Find where the given text appears and provide that cell's center as [X, Y] coordinate. 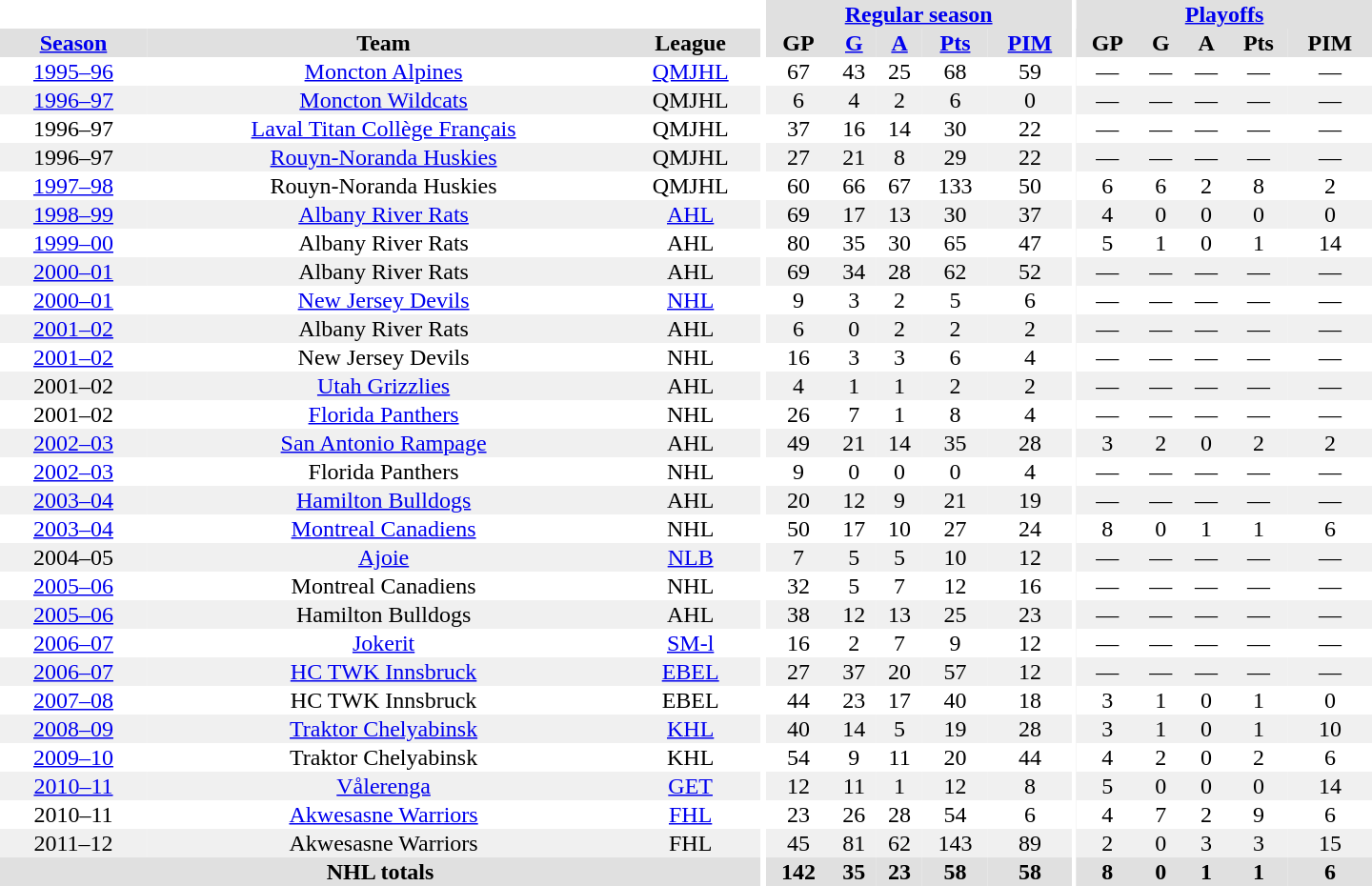
29 [955, 157]
32 [798, 586]
League [690, 43]
SM-l [690, 643]
San Antonio Rampage [383, 443]
2007–08 [73, 700]
24 [1030, 529]
143 [955, 843]
Moncton Alpines [383, 71]
15 [1330, 843]
49 [798, 443]
45 [798, 843]
Vålerenga [383, 786]
1995–96 [73, 71]
Ajoie [383, 557]
66 [854, 186]
GET [690, 786]
Jokerit [383, 643]
Regular season [918, 14]
18 [1030, 700]
Moncton Wildcats [383, 100]
133 [955, 186]
60 [798, 186]
38 [798, 614]
NLB [690, 557]
2011–12 [73, 843]
Season [73, 43]
Playoffs [1224, 14]
65 [955, 243]
1998–99 [73, 214]
68 [955, 71]
80 [798, 243]
Laval Titan Collège Français [383, 129]
52 [1030, 272]
59 [1030, 71]
2004–05 [73, 557]
81 [854, 843]
Team [383, 43]
89 [1030, 843]
1999–00 [73, 243]
57 [955, 672]
Utah Grizzlies [383, 386]
43 [854, 71]
142 [798, 872]
47 [1030, 243]
1997–98 [73, 186]
2009–10 [73, 757]
34 [854, 272]
2008–09 [73, 729]
NHL totals [380, 872]
